Capture the cell that displays the provided text and extract its (x, y) central coordinate. 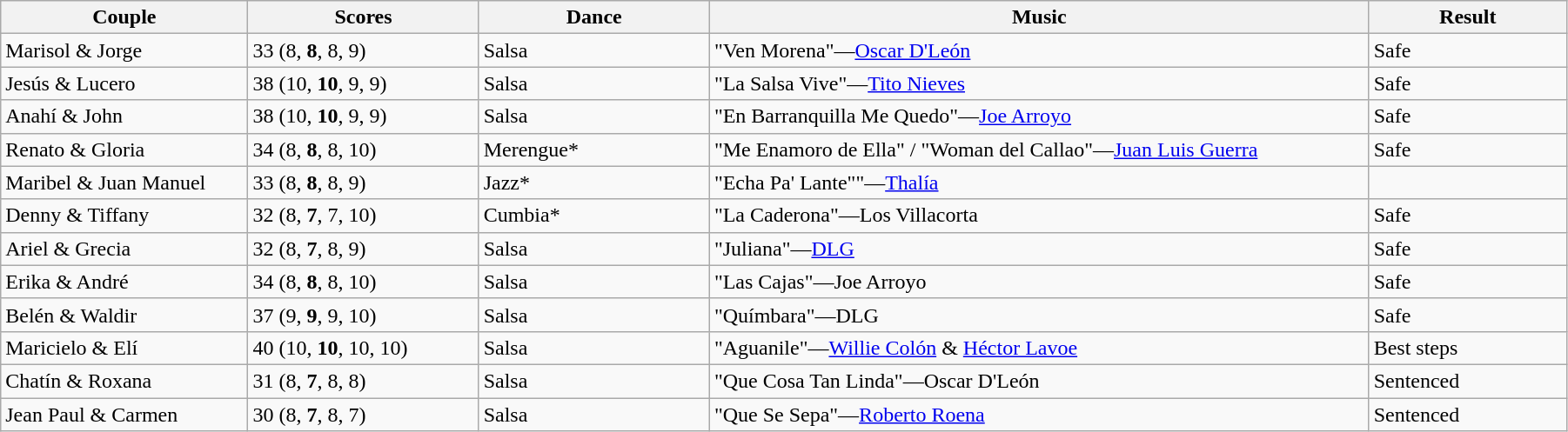
Best steps (1467, 348)
Ariel & Grecia (124, 249)
Marisol & Jorge (124, 50)
Denny & Tiffany (124, 216)
Merengue* (593, 150)
"Que Se Sepa"—Roberto Roena (1039, 415)
"La Caderona"—Los Villacorta (1039, 216)
40 (10, 10, 10, 10) (364, 348)
"Juliana"—DLG (1039, 249)
"En Barranquilla Me Quedo"—Joe Arroyo (1039, 116)
"La Salsa Vive"—Tito Nieves (1039, 83)
"Químbara"—DLG (1039, 315)
"Aguanile"—Willie Colón & Héctor Lavoe (1039, 348)
Jazz* (593, 183)
Result (1467, 17)
"Ven Morena"—Oscar D'León (1039, 50)
Renato & Gloria (124, 150)
Anahí & John (124, 116)
"Me Enamoro de Ella" / "Woman del Callao"—Juan Luis Guerra (1039, 150)
32 (8, 7, 7, 10) (364, 216)
Music (1039, 17)
37 (9, 9, 9, 10) (364, 315)
Jesús & Lucero (124, 83)
Chatín & Roxana (124, 381)
Dance (593, 17)
"Que Cosa Tan Linda"—Oscar D'León (1039, 381)
"Las Cajas"—Joe Arroyo (1039, 282)
32 (8, 7, 8, 9) (364, 249)
30 (8, 7, 8, 7) (364, 415)
Scores (364, 17)
"Echa Pa' Lante""—Thalía (1039, 183)
Maribel & Juan Manuel (124, 183)
Maricielo & Elí (124, 348)
31 (8, 7, 8, 8) (364, 381)
Cumbia* (593, 216)
Belén & Waldir (124, 315)
Couple (124, 17)
Jean Paul & Carmen (124, 415)
Erika & André (124, 282)
